Output the [x, y] coordinate of the center of the cell containing the given text.  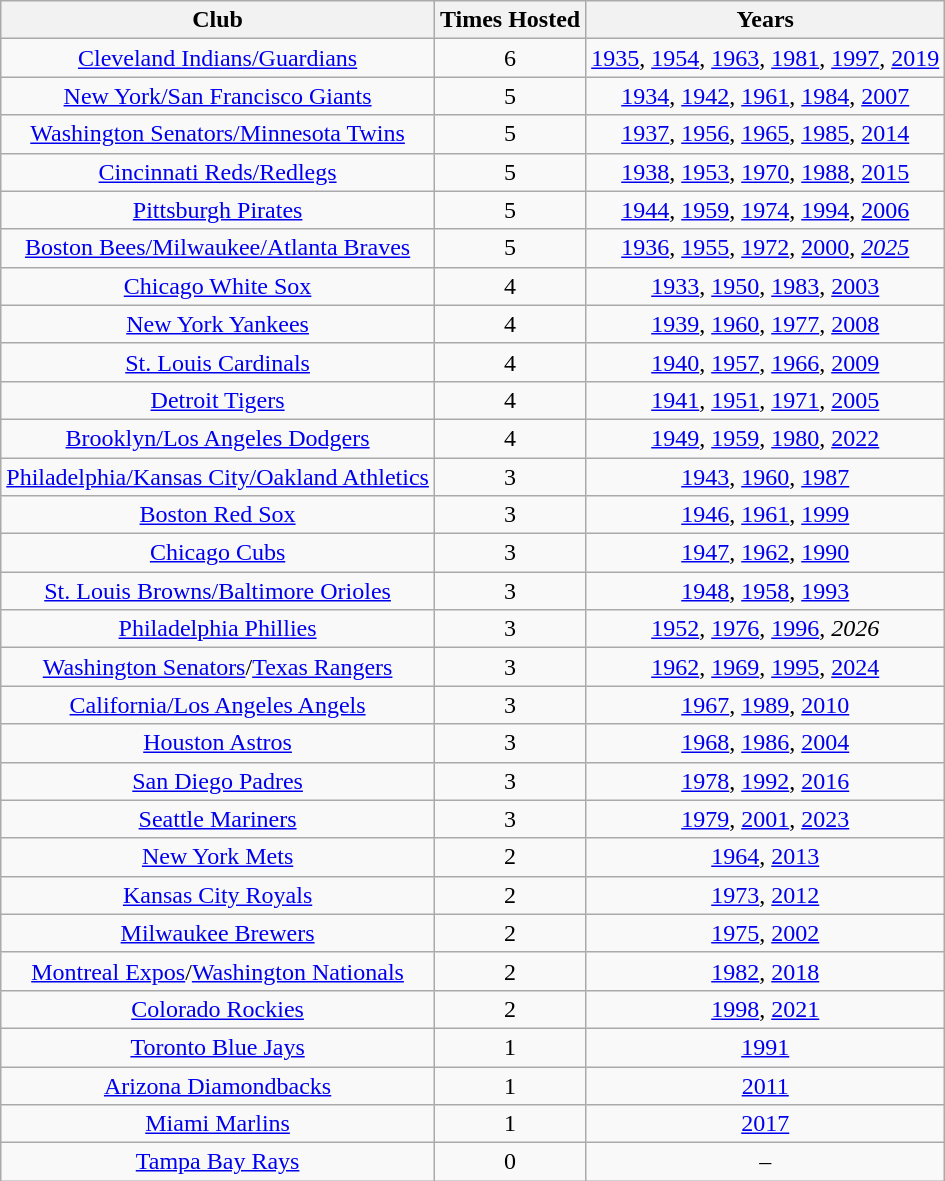
Cleveland Indians/Guardians [218, 58]
1939, 1960, 1977, 2008 [766, 324]
2017 [766, 1124]
Philadelphia Phillies [218, 629]
1933, 1950, 1983, 2003 [766, 286]
1973, 2012 [766, 895]
0 [510, 1162]
1935, 1954, 1963, 1981, 1997, 2019 [766, 58]
San Diego Padres [218, 781]
Colorado Rockies [218, 1009]
1991 [766, 1047]
Times Hosted [510, 20]
New York Yankees [218, 324]
Milwaukee Brewers [218, 933]
Club [218, 20]
1982, 2018 [766, 971]
1936, 1955, 1972, 2000, 2025 [766, 248]
St. Louis Browns/Baltimore Orioles [218, 591]
2011 [766, 1085]
Seattle Mariners [218, 819]
Houston Astros [218, 743]
Washington Senators/Minnesota Twins [218, 134]
1941, 1951, 1971, 2005 [766, 400]
Philadelphia/Kansas City/Oakland Athletics [218, 477]
1975, 2002 [766, 933]
Boston Red Sox [218, 515]
– [766, 1162]
Kansas City Royals [218, 895]
Tampa Bay Rays [218, 1162]
Toronto Blue Jays [218, 1047]
1967, 1989, 2010 [766, 705]
New York Mets [218, 857]
1978, 1992, 2016 [766, 781]
1952, 1976, 1996, 2026 [766, 629]
6 [510, 58]
1979, 2001, 2023 [766, 819]
Montreal Expos/Washington Nationals [218, 971]
1937, 1956, 1965, 1985, 2014 [766, 134]
1934, 1942, 1961, 1984, 2007 [766, 96]
1964, 2013 [766, 857]
1962, 1969, 1995, 2024 [766, 667]
Arizona Diamondbacks [218, 1085]
Brooklyn/Los Angeles Dodgers [218, 438]
1944, 1959, 1974, 1994, 2006 [766, 210]
Cincinnati Reds/Redlegs [218, 172]
Pittsburgh Pirates [218, 210]
St. Louis Cardinals [218, 362]
1998, 2021 [766, 1009]
Detroit Tigers [218, 400]
1947, 1962, 1990 [766, 553]
Chicago Cubs [218, 553]
Boston Bees/Milwaukee/Atlanta Braves [218, 248]
1943, 1960, 1987 [766, 477]
Miami Marlins [218, 1124]
Washington Senators/Texas Rangers [218, 667]
California/Los Angeles Angels [218, 705]
1968, 1986, 2004 [766, 743]
New York/San Francisco Giants [218, 96]
1946, 1961, 1999 [766, 515]
1948, 1958, 1993 [766, 591]
Years [766, 20]
Chicago White Sox [218, 286]
1940, 1957, 1966, 2009 [766, 362]
1949, 1959, 1980, 2022 [766, 438]
1938, 1953, 1970, 1988, 2015 [766, 172]
